Extract the [x, y] coordinate from the center of the cell holding the provided text.  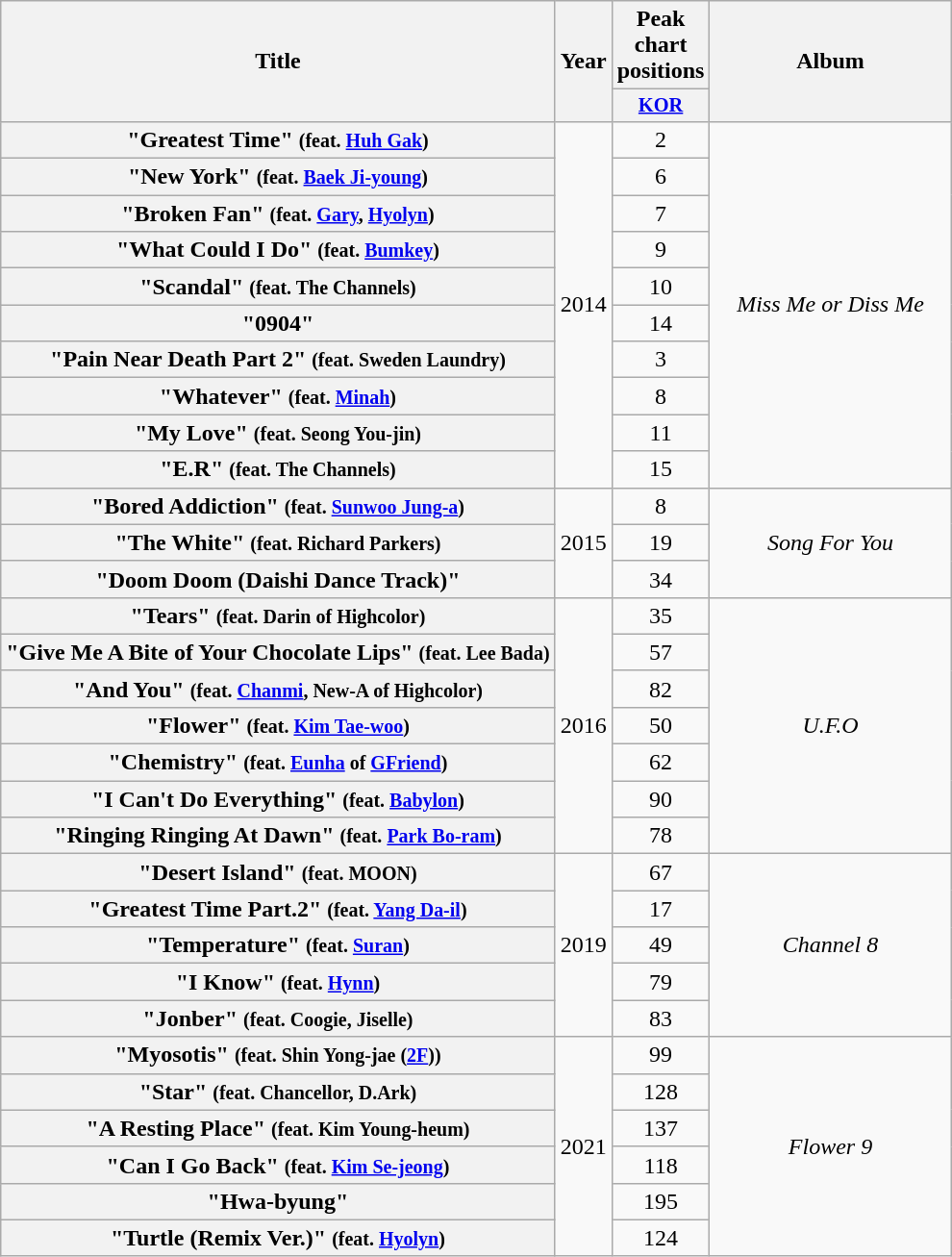
17 [661, 909]
2015 [583, 542]
15 [661, 469]
Miss Me or Diss Me [831, 304]
11 [661, 433]
Peak chart positions [661, 45]
"Bored Addiction" (feat. Sunwoo Jung-a) [278, 506]
"My Love" (feat. Seong You-jin) [278, 433]
34 [661, 579]
"The White" (feat. Richard Parkers) [278, 542]
"Broken Fan" (feat. Gary, Hyolyn) [278, 214]
"Scandal" (feat. The Channels) [278, 287]
"Flower" (feat. Kim Tae-woo) [278, 725]
128 [661, 1092]
"Can I Go Back" (feat. Kim Se-jeong) [278, 1165]
"Star" (feat. Chancellor, D.Ark) [278, 1092]
"New York" (feat. Baek Ji-young) [278, 177]
67 [661, 872]
137 [661, 1128]
79 [661, 982]
"E.R" (feat. The Channels) [278, 469]
"I Can't Do Everything" (feat. Babylon) [278, 799]
195 [661, 1201]
2019 [583, 945]
U.F.O [831, 725]
"Whatever" (feat. Minah) [278, 396]
19 [661, 542]
"Turtle (Remix Ver.)" (feat. Hyolyn) [278, 1238]
2014 [583, 304]
Channel 8 [831, 945]
"A Resting Place" (feat. Kim Young-heum) [278, 1128]
"What Could I Do" (feat. Bumkey) [278, 250]
62 [661, 763]
Flower 9 [831, 1146]
"Desert Island" (feat. MOON) [278, 872]
"Ringing Ringing At Dawn" (feat. Park Bo-ram) [278, 836]
49 [661, 945]
KOR [661, 106]
2 [661, 139]
"Pain Near Death Part 2" (feat. Sweden Laundry) [278, 360]
"Jonber" (feat. Coogie, Jiselle) [278, 1018]
"I Know" (feat. Hynn) [278, 982]
82 [661, 689]
9 [661, 250]
"Hwa-byung" [278, 1201]
14 [661, 323]
57 [661, 652]
"Give Me A Bite of Your Chocolate Lips" (feat. Lee Bada) [278, 652]
"Doom Doom (Daishi Dance Track)" [278, 579]
50 [661, 725]
Album [831, 62]
6 [661, 177]
124 [661, 1238]
"Myosotis" (feat. Shin Yong-jae (2F)) [278, 1055]
Year [583, 62]
7 [661, 214]
90 [661, 799]
"Greatest Time Part.2" (feat. Yang Da-il) [278, 909]
118 [661, 1165]
"Chemistry" (feat. Eunha of GFriend) [278, 763]
"Greatest Time" (feat. Huh Gak) [278, 139]
10 [661, 287]
"Temperature" (feat. Suran) [278, 945]
2016 [583, 725]
Title [278, 62]
"And You" (feat. Chanmi, New-A of Highcolor) [278, 689]
3 [661, 360]
Song For You [831, 542]
"0904" [278, 323]
83 [661, 1018]
"Tears" (feat. Darin of Highcolor) [278, 616]
99 [661, 1055]
78 [661, 836]
35 [661, 616]
2021 [583, 1146]
